Return the [x, y] coordinate for the center point of the cell that contains the specified text.  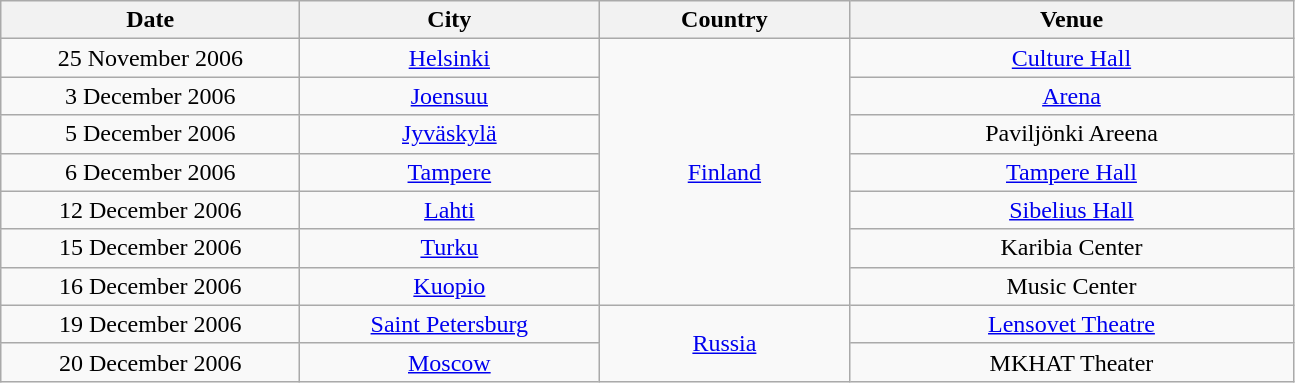
19 December 2006 [150, 324]
Finland [724, 172]
Sibelius Hall [1072, 210]
Venue [1072, 20]
City [450, 20]
15 December 2006 [150, 248]
Country [724, 20]
Karibia Center [1072, 248]
3 December 2006 [150, 96]
MKHAT Theater [1072, 362]
5 December 2006 [150, 134]
Paviljönki Areena [1072, 134]
Arena [1072, 96]
25 November 2006 [150, 58]
6 December 2006 [150, 172]
Lensovet Theatre [1072, 324]
Tampere Hall [1072, 172]
Moscow [450, 362]
Joensuu [450, 96]
Russia [724, 343]
Turku [450, 248]
12 December 2006 [150, 210]
Helsinki [450, 58]
Lahti [450, 210]
Saint Petersburg [450, 324]
Date [150, 20]
20 December 2006 [150, 362]
16 December 2006 [150, 286]
Tampere [450, 172]
Jyväskylä [450, 134]
Kuopio [450, 286]
Culture Hall [1072, 58]
Music Center [1072, 286]
